Provide the [x, y] coordinate of the cell's center where the given text is located.  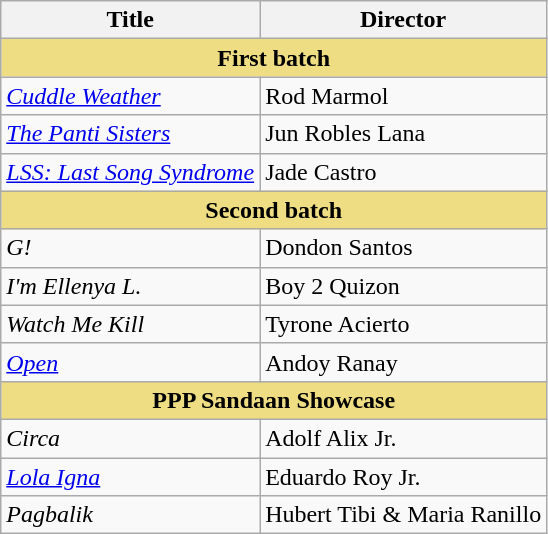
Lola Igna [130, 477]
Open [130, 362]
Circa [130, 438]
Pagbalik [130, 515]
Boy 2 Quizon [404, 286]
Andoy Ranay [404, 362]
Hubert Tibi & Maria Ranillo [404, 515]
Director [404, 20]
Tyrone Acierto [404, 324]
Jade Castro [404, 172]
Adolf Alix Jr. [404, 438]
The Panti Sisters [130, 134]
Cuddle Weather [130, 96]
Dondon Santos [404, 248]
LSS: Last Song Syndrome [130, 172]
Second batch [274, 210]
Rod Marmol [404, 96]
Jun Robles Lana [404, 134]
PPP Sandaan Showcase [274, 400]
Title [130, 20]
First batch [274, 58]
I'm Ellenya L. [130, 286]
Watch Me Kill [130, 324]
G! [130, 248]
Eduardo Roy Jr. [404, 477]
